Return (X, Y) of the center of cell containing provided text 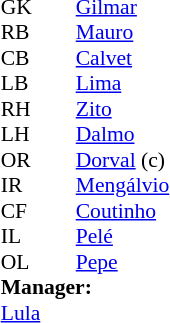
Pepe (123, 262)
Manager: (86, 287)
RB (20, 33)
Coutinho (123, 211)
OR (20, 160)
Dorval (c) (123, 160)
Zito (123, 109)
Mengálvio (123, 185)
CB (20, 58)
Calvet (123, 58)
Pelé (123, 237)
Lima (123, 83)
Mauro (123, 33)
Dalmo (123, 135)
CF (20, 211)
IL (20, 237)
OL (20, 262)
LH (20, 135)
LB (20, 83)
RH (20, 109)
IR (20, 185)
